Find where the given text appears and provide that cell's center as [x, y] coordinate. 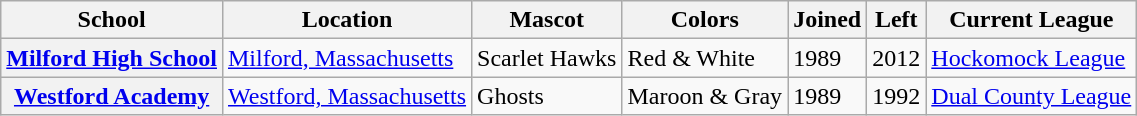
Ghosts [547, 96]
Scarlet Hawks [547, 58]
Maroon & Gray [705, 96]
2012 [896, 58]
Hockomock League [1032, 58]
Westford Academy [112, 96]
Red & White [705, 58]
Current League [1032, 20]
1992 [896, 96]
Location [346, 20]
Mascot [547, 20]
Colors [705, 20]
Milford, Massachusetts [346, 58]
School [112, 20]
Milford High School [112, 58]
Left [896, 20]
Westford, Massachusetts [346, 96]
Joined [828, 20]
Dual County League [1032, 96]
